Output the (X, Y) coordinate of the center of the cell containing the given text.  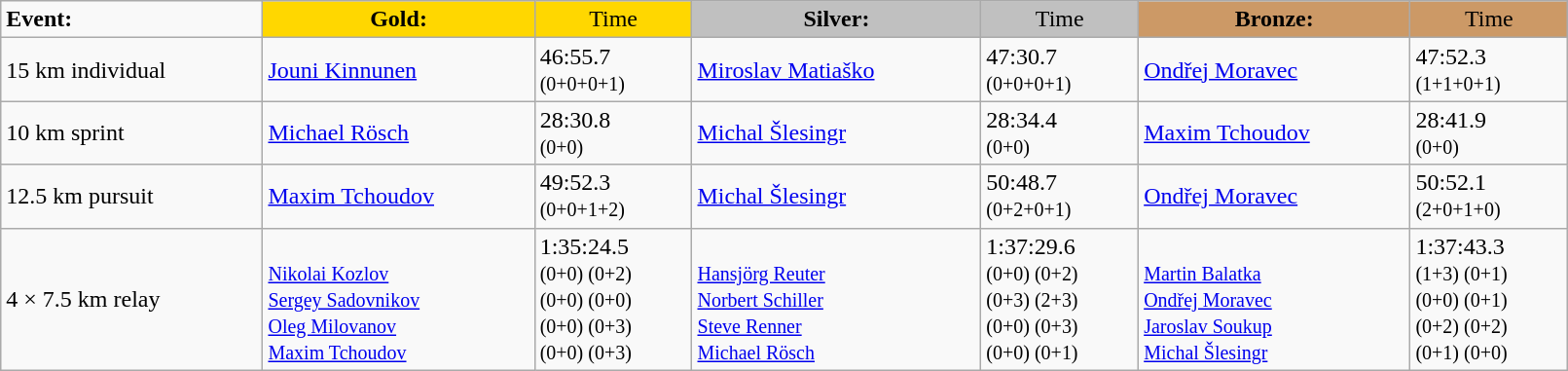
Bronze: (1275, 19)
Jouni Kinnunen (399, 70)
Miroslav Matiaško (837, 70)
Martin BalatkaOndřej MoravecJaroslav SoukupMichal Šlesingr (1275, 299)
1:37:29.6(0+0) (0+2)(0+3) (2+3) (0+0) (0+3)(0+0) (0+1) (1060, 299)
12.5 km pursuit (132, 197)
50:52.1(2+0+1+0) (1489, 197)
4 × 7.5 km relay (132, 299)
28:41.9(0+0) (1489, 132)
28:30.8(0+0) (613, 132)
Gold: (399, 19)
15 km individual (132, 70)
47:30.7(0+0+0+1) (1060, 70)
46:55.7(0+0+0+1) (613, 70)
1:35:24.5(0+0) (0+2)(0+0) (0+0)(0+0) (0+3)(0+0) (0+3) (613, 299)
28:34.4(0+0) (1060, 132)
49:52.3(0+0+1+2) (613, 197)
47:52.3(1+1+0+1) (1489, 70)
50:48.7(0+2+0+1) (1060, 197)
1:37:43.3(1+3) (0+1)(0+0) (0+1)(0+2) (0+2)(0+1) (0+0) (1489, 299)
Event: (132, 19)
10 km sprint (132, 132)
Michael Rösch (399, 132)
Hansjörg ReuterNorbert SchillerSteve RennerMichael Rösch (837, 299)
Nikolai KozlovSergey SadovnikovOleg MilovanovMaxim Tchoudov (399, 299)
Silver: (837, 19)
